Identify which cell holds the provided text, then report its [X, Y] central coordinate. 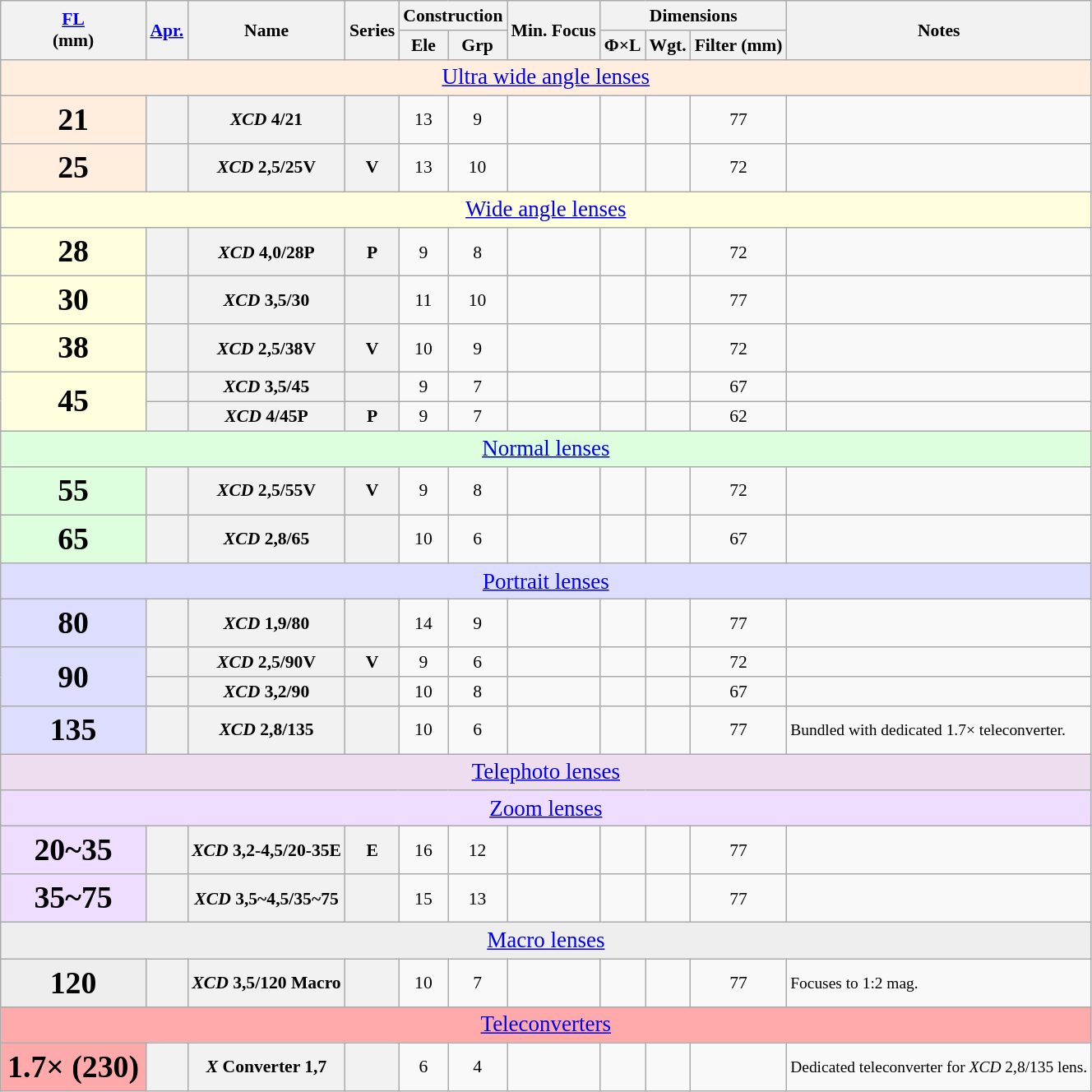
Wgt. [668, 45]
Teleconverters [546, 1025]
Portrait lenses [546, 581]
Macro lenses [546, 941]
65 [74, 539]
Filter (mm) [738, 45]
Normal lenses [546, 449]
16 [423, 850]
80 [74, 623]
X Converter 1,7 [266, 1067]
30 [74, 301]
20~35 [74, 850]
XCD 3,5/45 [266, 387]
Zoom lenses [546, 808]
28 [74, 252]
Ultra wide angle lenses [546, 77]
Series [372, 30]
35~75 [74, 900]
E [372, 850]
XCD 1,9/80 [266, 623]
XCD 3,5/120 Macro [266, 983]
Dedicated teleconverter for XCD 2,8/135 lens. [939, 1067]
135 [74, 730]
XCD 3,5~4,5/35~75 [266, 900]
Focuses to 1:2 mag. [939, 983]
Dimensions [694, 16]
45 [74, 401]
Construction [452, 16]
38 [74, 349]
62 [738, 417]
XCD 2,8/135 [266, 730]
4 [478, 1067]
90 [74, 678]
Apr. [166, 30]
XCD 2,5/25V [266, 168]
Φ×L [623, 45]
XCD 3,5/30 [266, 301]
XCD 3,2/90 [266, 692]
12 [478, 850]
Name [266, 30]
120 [74, 983]
11 [423, 301]
XCD 3,2-4,5/20-35E [266, 850]
Wide angle lenses [546, 210]
Notes [939, 30]
XCD 4/45P [266, 417]
25 [74, 168]
14 [423, 623]
21 [74, 120]
XCD 2,8/65 [266, 539]
15 [423, 900]
1.7× (230) [74, 1067]
Bundled with dedicated 1.7× teleconverter. [939, 730]
Telephoto lenses [546, 772]
XCD 4,0/28P [266, 252]
Min. Focus [553, 30]
Grp [478, 45]
55 [74, 492]
Ele [423, 45]
XCD 2,5/38V [266, 349]
XCD 2,5/55V [266, 492]
XCD 2,5/90V [266, 663]
FL(mm) [74, 30]
XCD 4/21 [266, 120]
